Locate the cell with the specified text and output its [x, y] center coordinate. 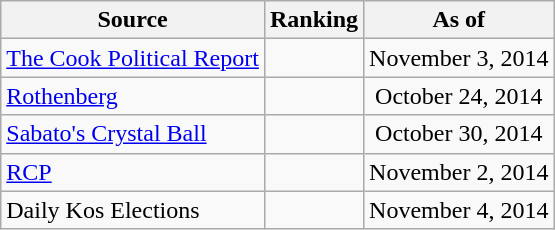
October 30, 2014 [459, 134]
RCP [133, 172]
Sabato's Crystal Ball [133, 134]
Ranking [314, 20]
November 4, 2014 [459, 210]
As of [459, 20]
November 2, 2014 [459, 172]
Rothenberg [133, 96]
The Cook Political Report [133, 58]
November 3, 2014 [459, 58]
October 24, 2014 [459, 96]
Daily Kos Elections [133, 210]
Source [133, 20]
